From the cell containing the given text, extract its center point as (X, Y) coordinate. 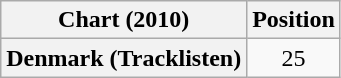
25 (294, 58)
Chart (2010) (124, 20)
Denmark (Tracklisten) (124, 58)
Position (294, 20)
